Output the [X, Y] coordinate of the center of the cell containing the given text.  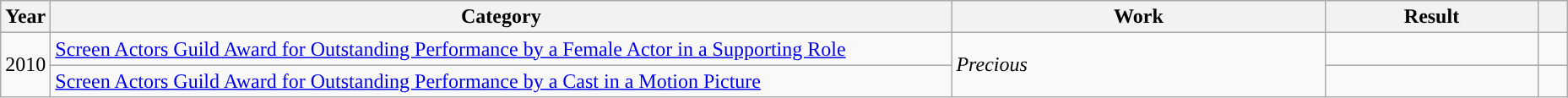
2010 [25, 65]
Result [1432, 17]
Screen Actors Guild Award for Outstanding Performance by a Cast in a Motion Picture [502, 81]
Screen Actors Guild Award for Outstanding Performance by a Female Actor in a Supporting Role [502, 49]
Work [1138, 17]
Precious [1138, 65]
Category [502, 17]
Year [25, 17]
